Pinpoint the cell where the given text exists, returning its (X, Y) midpoint coordinate. 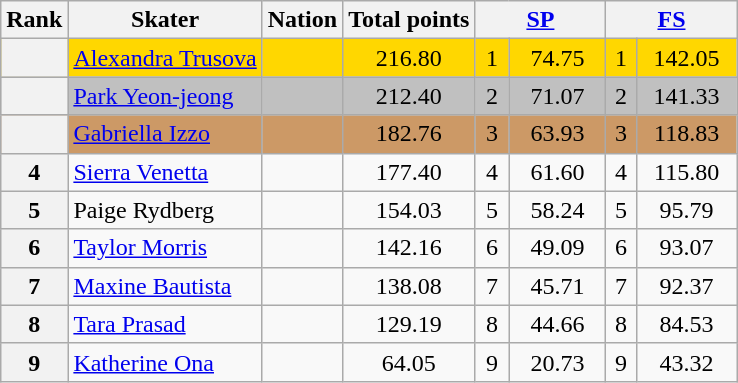
182.76 (409, 134)
216.80 (409, 58)
71.07 (558, 96)
Nation (302, 20)
93.07 (686, 248)
58.24 (558, 210)
Paige Rydberg (165, 210)
Skater (165, 20)
Sierra Venetta (165, 172)
Gabriella Izzo (165, 134)
95.79 (686, 210)
92.37 (686, 286)
Total points (409, 20)
20.73 (558, 362)
Rank (34, 20)
142.05 (686, 58)
Taylor Morris (165, 248)
Tara Prasad (165, 324)
44.66 (558, 324)
43.32 (686, 362)
Katherine Ona (165, 362)
84.53 (686, 324)
74.75 (558, 58)
129.19 (409, 324)
115.80 (686, 172)
FS (672, 20)
Alexandra Trusova (165, 58)
142.16 (409, 248)
141.33 (686, 96)
118.83 (686, 134)
61.60 (558, 172)
177.40 (409, 172)
154.03 (409, 210)
64.05 (409, 362)
45.71 (558, 286)
Park Yeon-jeong (165, 96)
49.09 (558, 248)
Maxine Bautista (165, 286)
63.93 (558, 134)
138.08 (409, 286)
212.40 (409, 96)
SP (540, 20)
